Determine the (X, Y) coordinate at the center of the cell enclosing the given text.  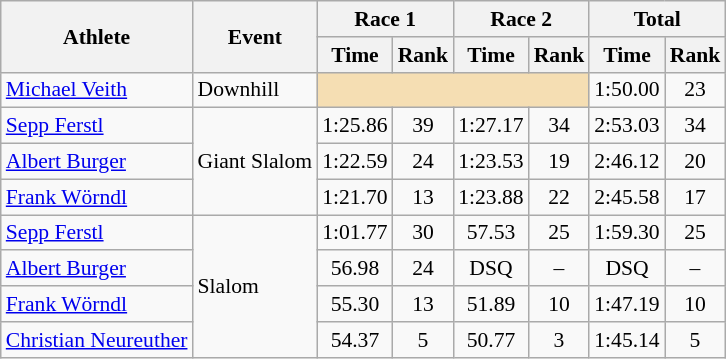
Downhill (256, 90)
57.53 (490, 233)
23 (696, 90)
20 (696, 162)
1:21.70 (354, 197)
1:45.14 (626, 340)
1:23.53 (490, 162)
54.37 (354, 340)
50.77 (490, 340)
1:50.00 (626, 90)
3 (560, 340)
55.30 (354, 304)
19 (560, 162)
56.98 (354, 269)
22 (560, 197)
Total (657, 19)
51.89 (490, 304)
17 (696, 197)
30 (424, 233)
Slalom (256, 286)
Race 2 (521, 19)
Giant Slalom (256, 162)
Event (256, 36)
1:47.19 (626, 304)
1:23.88 (490, 197)
2:53.03 (626, 126)
1:59.30 (626, 233)
1:22.59 (354, 162)
Race 1 (385, 19)
2:45.58 (626, 197)
Michael Veith (97, 90)
1:27.17 (490, 126)
Athlete (97, 36)
2:46.12 (626, 162)
1:25.86 (354, 126)
1:01.77 (354, 233)
Christian Neureuther (97, 340)
39 (424, 126)
